Search for the cell housing the specified text and yield its (X, Y) center coordinate. 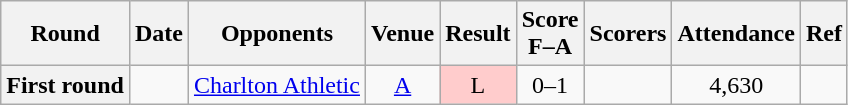
Opponents (276, 34)
L (478, 85)
Venue (402, 34)
A (402, 85)
Round (66, 34)
Scorers (628, 34)
4,630 (736, 85)
Result (478, 34)
Charlton Athletic (276, 85)
First round (66, 85)
ScoreF–A (550, 34)
Attendance (736, 34)
0–1 (550, 85)
Date (158, 34)
Ref (824, 34)
